For the text-containing cell, return its midpoint in (x, y) coordinate format. 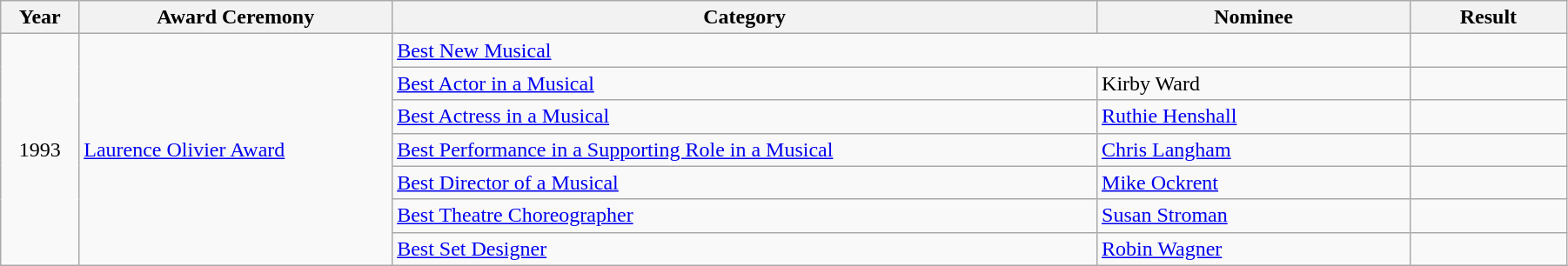
Mike Ockrent (1254, 183)
Ruthie Henshall (1254, 116)
Best Actress in a Musical (745, 116)
Result (1488, 17)
Award Ceremony (236, 17)
Year (40, 17)
Best Director of a Musical (745, 183)
Nominee (1254, 17)
1993 (40, 150)
Kirby Ward (1254, 83)
Best New Musical (901, 50)
Best Set Designer (745, 249)
Laurence Olivier Award (236, 150)
Best Actor in a Musical (745, 83)
Category (745, 17)
Robin Wagner (1254, 249)
Best Performance in a Supporting Role in a Musical (745, 150)
Chris Langham (1254, 150)
Susan Stroman (1254, 216)
Best Theatre Choreographer (745, 216)
